Return [X, Y] of the center of cell containing provided text 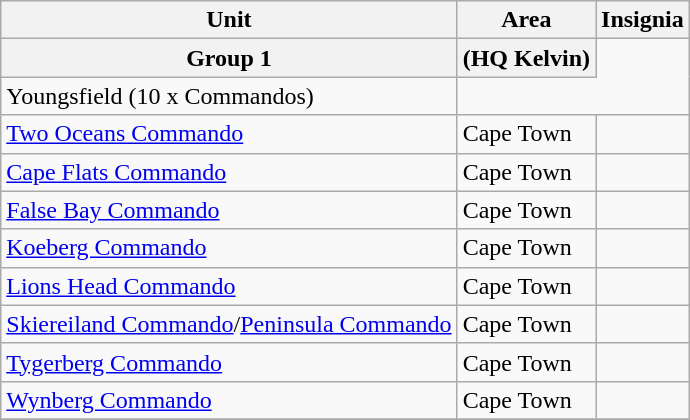
Cape Flats Commando [229, 172]
Group 1 [229, 58]
Two Oceans Commando [229, 134]
Lions Head Commando [229, 286]
(HQ Kelvin) [526, 58]
Unit [229, 20]
Tygerberg Commando [229, 362]
Wynberg Commando [229, 400]
False Bay Commando [229, 210]
Skiereiland Commando/Peninsula Commando [229, 324]
Insignia [643, 20]
Youngsfield (10 x Commandos) [229, 96]
Area [526, 20]
Koeberg Commando [229, 248]
